Provide the [x, y] coordinate of the cell's center where the given text is located.  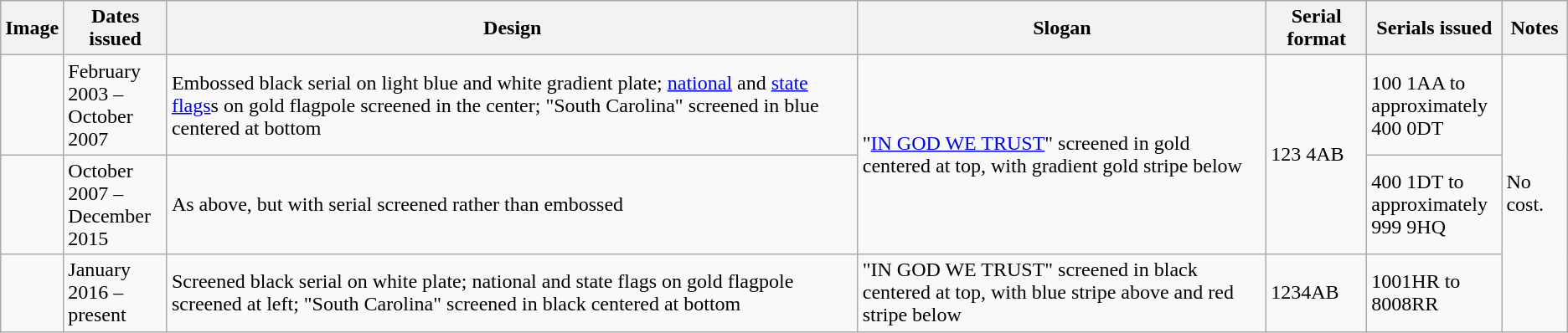
Dates issued [116, 28]
"IN GOD WE TRUST" screened in black centered at top, with blue stripe above and red stripe below [1062, 293]
123 4AB [1317, 155]
400 1DT to approximately 999 9HQ [1434, 204]
Serials issued [1434, 28]
February 2003 – October 2007 [116, 105]
Image [32, 28]
100 1AA to approximately 400 0DT [1434, 105]
"IN GOD WE TRUST" screened in gold centered at top, with gradient gold stripe below [1062, 155]
October 2007 – December 2015 [116, 204]
Design [513, 28]
1001HR to 8008RR [1434, 293]
As above, but with serial screened rather than embossed [513, 204]
Serial format [1317, 28]
1234AB [1317, 293]
Notes [1534, 28]
No cost. [1534, 193]
Slogan [1062, 28]
January 2016 – present [116, 293]
